Provide the (X, Y) coordinate of the cell's center where the given text is located.  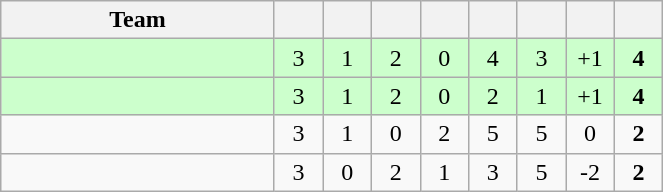
-2 (590, 172)
Team (138, 20)
